Scan for the cell matching the given text and deliver its [X, Y] coordinate at center. 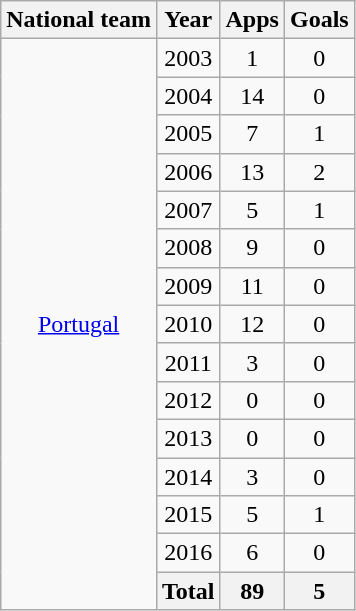
14 [252, 96]
Portugal [79, 324]
89 [252, 591]
2003 [188, 58]
2008 [188, 248]
7 [252, 134]
2014 [188, 477]
2007 [188, 210]
11 [252, 286]
2015 [188, 515]
National team [79, 20]
13 [252, 172]
Total [188, 591]
2016 [188, 553]
Year [188, 20]
Goals [319, 20]
2012 [188, 400]
2013 [188, 438]
Apps [252, 20]
2006 [188, 172]
2004 [188, 96]
2011 [188, 362]
6 [252, 553]
2010 [188, 324]
9 [252, 248]
2 [319, 172]
2009 [188, 286]
12 [252, 324]
2005 [188, 134]
